Find where the given text appears and provide that cell's center as (x, y) coordinate. 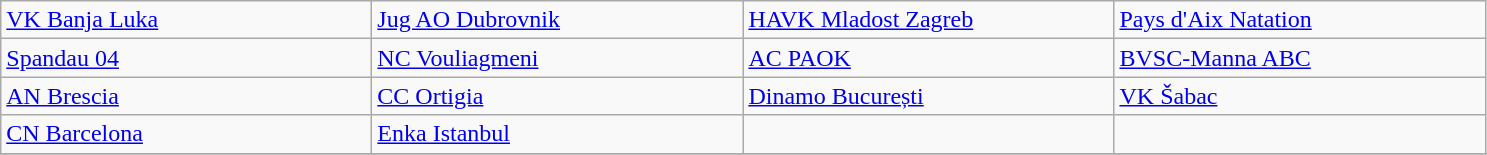
Spandau 04 (186, 58)
Enka Istanbul (558, 134)
BVSC-Manna ABC (1300, 58)
Jug AO Dubrovnik (558, 20)
HAVK Mladost Zagreb (928, 20)
CC Ortigia (558, 96)
AN Brescia (186, 96)
AC PAOK (928, 58)
VK Banja Luka (186, 20)
CN Barcelona (186, 134)
NC Vouliagmeni (558, 58)
Dinamo București (928, 96)
VK Šabac (1300, 96)
Pays d'Aix Natation (1300, 20)
